Identify which cell holds the provided text, then report its [X, Y] central coordinate. 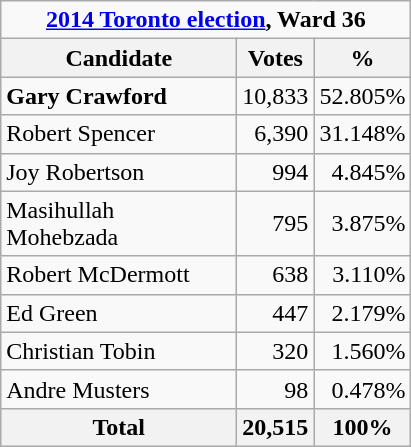
Joy Robertson [119, 172]
Robert McDermott [119, 275]
Robert Spencer [119, 134]
Votes [276, 58]
Gary Crawford [119, 96]
% [362, 58]
Total [119, 427]
3.875% [362, 224]
10,833 [276, 96]
98 [276, 389]
100% [362, 427]
52.805% [362, 96]
994 [276, 172]
31.148% [362, 134]
20,515 [276, 427]
795 [276, 224]
447 [276, 313]
Andre Musters [119, 389]
3.110% [362, 275]
Masihullah Mohebzada [119, 224]
0.478% [362, 389]
Christian Tobin [119, 351]
6,390 [276, 134]
2014 Toronto election, Ward 36 [206, 20]
2.179% [362, 313]
638 [276, 275]
1.560% [362, 351]
Candidate [119, 58]
4.845% [362, 172]
Ed Green [119, 313]
320 [276, 351]
